Detect which cell encompasses the target text, then output its [X, Y] center coordinate. 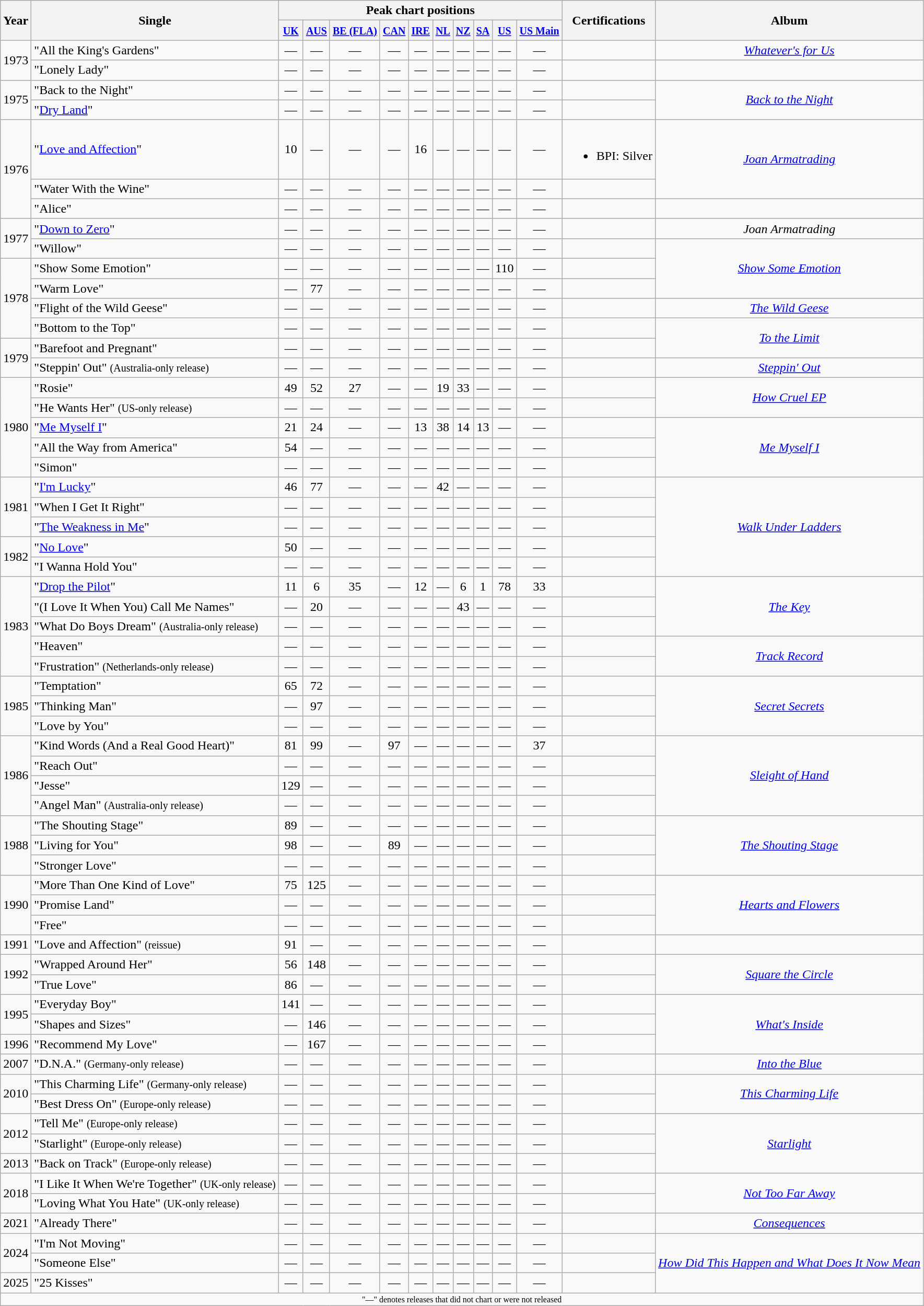
Steppin' Out [790, 368]
"When I Get It Right" [155, 507]
Not Too Far Away [790, 1193]
"Promise Land" [155, 905]
BPI: Silver [609, 149]
"Stronger Love" [155, 865]
2024 [16, 1253]
Square the Circle [790, 975]
IRE [421, 30]
"What Do Boys Dream" (Australia-only release) [155, 627]
"Someone Else" [155, 1263]
Me Myself I [790, 447]
"(I Love It When You) Call Me Names" [155, 607]
"I Wanna Hold You" [155, 567]
54 [290, 447]
Starlight [790, 1143]
"Steppin' Out" (Australia-only release) [155, 368]
1980 [16, 427]
1983 [16, 626]
"Willow" [155, 248]
Year [16, 20]
To the Limit [790, 338]
Peak chart positions [420, 10]
Into the Blue [790, 1064]
"Love and Affection" (reissue) [155, 945]
"Starlight" (Europe-only release) [155, 1143]
Track Record [790, 656]
Sleight of Hand [790, 776]
Hearts and Flowers [790, 905]
1982 [16, 557]
"The Shouting Stage" [155, 825]
14 [463, 427]
"Warm Love" [155, 288]
US Main [539, 30]
Back to the Night [790, 100]
1996 [16, 1044]
65 [290, 686]
24 [317, 427]
"The Weakness in Me" [155, 527]
"Loving What You Hate" (UK-only release) [155, 1203]
Single [155, 20]
43 [463, 607]
1988 [16, 845]
86 [290, 985]
"Recommend My Love" [155, 1044]
What's Inside [790, 1024]
"True Love" [155, 985]
1978 [16, 298]
"Shapes and Sizes" [155, 1024]
46 [290, 487]
1991 [16, 945]
75 [290, 885]
10 [290, 149]
2025 [16, 1283]
"Heaven" [155, 646]
Show Some Emotion [790, 268]
"Wrapped Around Her" [155, 965]
16 [421, 149]
"Best Dress On" (Europe-only release) [155, 1104]
The Key [790, 606]
"Back to the Night" [155, 90]
Consequences [790, 1223]
78 [505, 586]
52 [317, 388]
"Rosie" [155, 388]
50 [290, 547]
167 [317, 1044]
148 [317, 965]
NZ [463, 30]
BE (FLA) [355, 30]
How Did This Happen and What Does It Now Mean [790, 1263]
1995 [16, 1014]
81 [290, 746]
"He Wants Her" (US-only release) [155, 408]
21 [290, 427]
UK [290, 30]
129 [290, 785]
125 [317, 885]
"25 Kisses" [155, 1283]
Walk Under Ladders [790, 527]
The Wild Geese [790, 308]
NL [443, 30]
2012 [16, 1134]
12 [421, 586]
49 [290, 388]
"Already There" [155, 1223]
"Love by You" [155, 726]
AUS [317, 30]
"No Love" [155, 547]
"Simon" [155, 467]
2010 [16, 1094]
"Drop the Pilot" [155, 586]
"I'm Lucky" [155, 487]
2013 [16, 1163]
"Angel Man" (Australia-only release) [155, 805]
"Bottom to the Top" [155, 328]
2021 [16, 1223]
11 [290, 586]
"Frustration" (Netherlands-only release) [155, 666]
"Temptation" [155, 686]
"Everyday Boy" [155, 1004]
1979 [16, 358]
38 [443, 427]
1975 [16, 100]
99 [317, 746]
"Free" [155, 924]
35 [355, 586]
1992 [16, 975]
1 [483, 586]
This Charming Life [790, 1094]
1990 [16, 905]
"Living for You" [155, 845]
1985 [16, 706]
Whatever's for Us [790, 50]
"Show Some Emotion" [155, 268]
"All the King's Gardens" [155, 50]
1986 [16, 776]
"All the Way from America" [155, 447]
146 [317, 1024]
"Flight of the Wild Geese" [155, 308]
Secret Secrets [790, 706]
98 [290, 845]
2007 [16, 1064]
"I'm Not Moving" [155, 1243]
Certifications [609, 20]
"Love and Affection" [155, 149]
"Jesse" [155, 785]
"Water With the Wine" [155, 189]
"Me Myself I" [155, 427]
SA [483, 30]
"Down to Zero" [155, 228]
"Thinking Man" [155, 706]
"I Like It When We're Together" (UK-only release) [155, 1183]
"D.N.A." (Germany-only release) [155, 1064]
CAN [394, 30]
141 [290, 1004]
1973 [16, 60]
91 [290, 945]
72 [317, 686]
"Lonely Lady" [155, 70]
"Dry Land" [155, 110]
20 [317, 607]
56 [290, 965]
"Tell Me" (Europe-only release) [155, 1124]
1977 [16, 238]
How Cruel EP [790, 398]
1976 [16, 169]
19 [443, 388]
"Kind Words (And a Real Good Heart)" [155, 746]
110 [505, 268]
The Shouting Stage [790, 845]
2018 [16, 1193]
42 [443, 487]
"—" denotes releases that did not chart or were not released [462, 1299]
37 [539, 746]
"Reach Out" [155, 766]
1981 [16, 507]
"This Charming Life" (Germany-only release) [155, 1084]
"More Than One Kind of Love" [155, 885]
US [505, 30]
27 [355, 388]
"Alice" [155, 209]
"Back on Track" (Europe-only release) [155, 1163]
"Barefoot and Pregnant" [155, 348]
Album [790, 20]
